Return the (x, y) coordinate for the center point of the cell that contains the specified text.  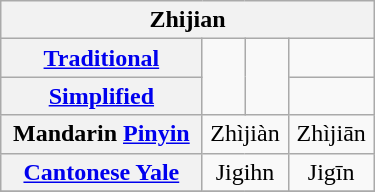
Jigihn (245, 172)
Cantonese Yale (102, 172)
Zhìjiān (331, 134)
Simplified (102, 96)
Zhijian (188, 20)
Jigīn (331, 172)
Traditional (102, 58)
Zhìjiàn (245, 134)
Mandarin Pinyin (102, 134)
